For the text-containing cell, return its midpoint in (x, y) coordinate format. 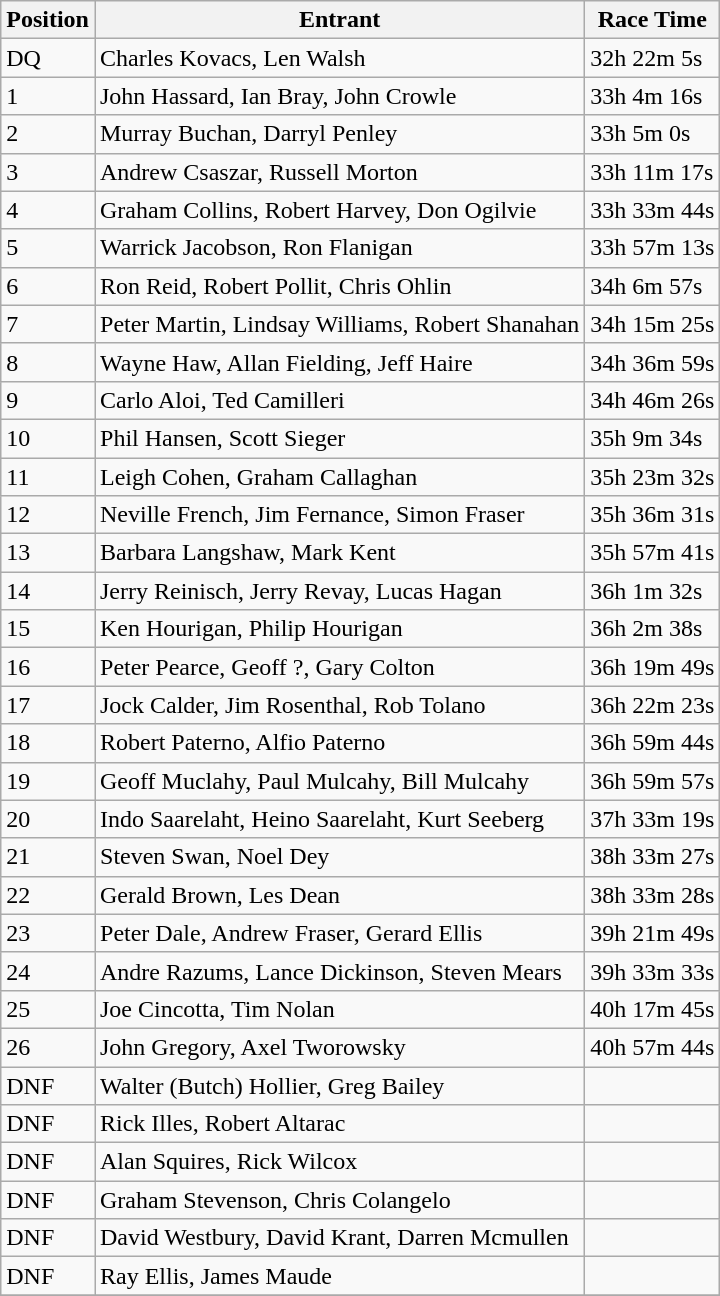
33h 57m 13s (652, 248)
4 (48, 210)
Walter (Butch) Hollier, Greg Bailey (339, 1085)
Warrick Jacobson, Ron Flanigan (339, 248)
Peter Pearce, Geoff ?, Gary Colton (339, 667)
Race Time (652, 20)
Neville French, Jim Fernance, Simon Fraser (339, 515)
13 (48, 553)
14 (48, 591)
Steven Swan, Noel Dey (339, 857)
10 (48, 438)
7 (48, 324)
Position (48, 20)
Carlo Aloi, Ted Camilleri (339, 400)
David Westbury, David Krant, Darren Mcmullen (339, 1238)
39h 33m 33s (652, 971)
16 (48, 667)
Alan Squires, Rick Wilcox (339, 1162)
Barbara Langshaw, Mark Kent (339, 553)
25 (48, 1009)
38h 33m 28s (652, 895)
Phil Hansen, Scott Sieger (339, 438)
John Hassard, Ian Bray, John Crowle (339, 96)
40h 17m 45s (652, 1009)
36h 1m 32s (652, 591)
Andre Razums, Lance Dickinson, Steven Mears (339, 971)
33h 5m 0s (652, 134)
34h 46m 26s (652, 400)
36h 19m 49s (652, 667)
35h 57m 41s (652, 553)
Peter Dale, Andrew Fraser, Gerard Ellis (339, 933)
32h 22m 5s (652, 58)
Charles Kovacs, Len Walsh (339, 58)
John Gregory, Axel Tworowsky (339, 1047)
2 (48, 134)
36h 59m 57s (652, 781)
Indo Saarelaht, Heino Saarelaht, Kurt Seeberg (339, 819)
Ron Reid, Robert Pollit, Chris Ohlin (339, 286)
Geoff Muclahy, Paul Mulcahy, Bill Mulcahy (339, 781)
36h 2m 38s (652, 629)
Entrant (339, 20)
Gerald Brown, Les Dean (339, 895)
Murray Buchan, Darryl Penley (339, 134)
DQ (48, 58)
26 (48, 1047)
36h 59m 44s (652, 743)
36h 22m 23s (652, 705)
Andrew Csaszar, Russell Morton (339, 172)
34h 15m 25s (652, 324)
Ray Ellis, James Maude (339, 1276)
35h 36m 31s (652, 515)
33h 33m 44s (652, 210)
Jock Calder, Jim Rosenthal, Rob Tolano (339, 705)
24 (48, 971)
35h 9m 34s (652, 438)
Rick Illes, Robert Altarac (339, 1124)
Jerry Reinisch, Jerry Revay, Lucas Hagan (339, 591)
23 (48, 933)
Graham Collins, Robert Harvey, Don Ogilvie (339, 210)
12 (48, 515)
37h 33m 19s (652, 819)
Leigh Cohen, Graham Callaghan (339, 477)
Joe Cincotta, Tim Nolan (339, 1009)
15 (48, 629)
34h 36m 59s (652, 362)
Robert Paterno, Alfio Paterno (339, 743)
9 (48, 400)
1 (48, 96)
19 (48, 781)
6 (48, 286)
33h 4m 16s (652, 96)
21 (48, 857)
20 (48, 819)
3 (48, 172)
Peter Martin, Lindsay Williams, Robert Shanahan (339, 324)
18 (48, 743)
Wayne Haw, Allan Fielding, Jeff Haire (339, 362)
17 (48, 705)
Graham Stevenson, Chris Colangelo (339, 1200)
35h 23m 32s (652, 477)
39h 21m 49s (652, 933)
22 (48, 895)
38h 33m 27s (652, 857)
33h 11m 17s (652, 172)
5 (48, 248)
11 (48, 477)
34h 6m 57s (652, 286)
Ken Hourigan, Philip Hourigan (339, 629)
8 (48, 362)
40h 57m 44s (652, 1047)
